Locate the cell with the specified text and output its [x, y] center coordinate. 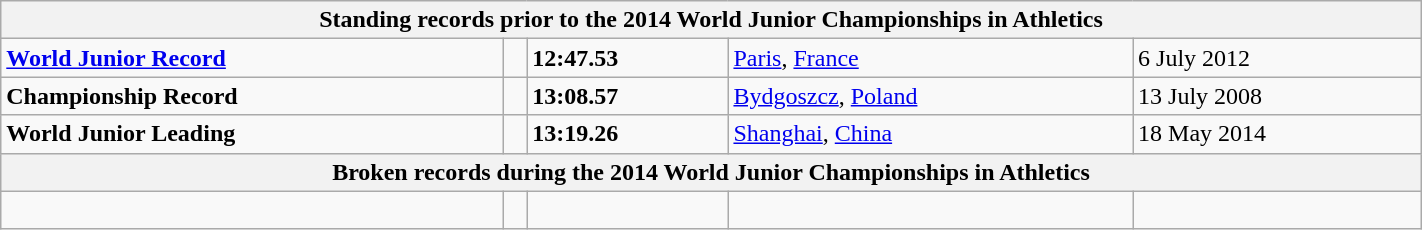
18 May 2014 [1278, 134]
12:47.53 [628, 58]
Standing records prior to the 2014 World Junior Championships in Athletics [711, 20]
13 July 2008 [1278, 96]
Shanghai, China [930, 134]
Bydgoszcz, Poland [930, 96]
13:19.26 [628, 134]
World Junior Record [252, 58]
Broken records during the 2014 World Junior Championships in Athletics [711, 172]
6 July 2012 [1278, 58]
Paris, France [930, 58]
Championship Record [252, 96]
13:08.57 [628, 96]
World Junior Leading [252, 134]
